Search for the cell housing the specified text and yield its (x, y) center coordinate. 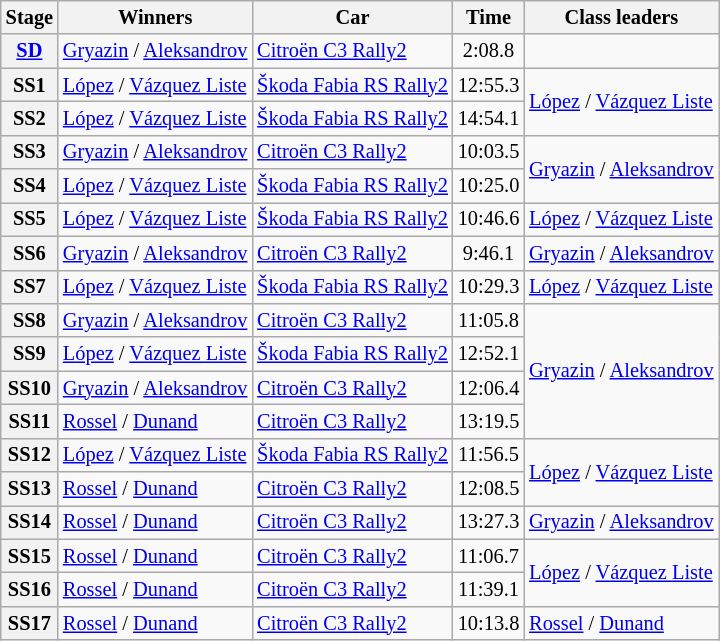
SS15 (30, 556)
Class leaders (621, 17)
11:39.1 (488, 589)
SS17 (30, 623)
10:29.3 (488, 287)
SS6 (30, 253)
SS10 (30, 388)
SS7 (30, 287)
2:08.8 (488, 51)
Car (352, 17)
10:13.8 (488, 623)
SS11 (30, 421)
Winners (155, 17)
SS4 (30, 186)
Time (488, 17)
SS8 (30, 320)
SS14 (30, 522)
14:54.1 (488, 118)
13:27.3 (488, 522)
SS13 (30, 489)
Stage (30, 17)
12:06.4 (488, 388)
SS3 (30, 152)
11:06.7 (488, 556)
13:19.5 (488, 421)
11:05.8 (488, 320)
12:55.3 (488, 85)
10:03.5 (488, 152)
SS9 (30, 354)
SS12 (30, 455)
10:25.0 (488, 186)
SD (30, 51)
12:52.1 (488, 354)
11:56.5 (488, 455)
SS5 (30, 219)
SS1 (30, 85)
9:46.1 (488, 253)
SS2 (30, 118)
12:08.5 (488, 489)
SS16 (30, 589)
10:46.6 (488, 219)
